Scan for the cell matching the given text and deliver its (x, y) coordinate at center. 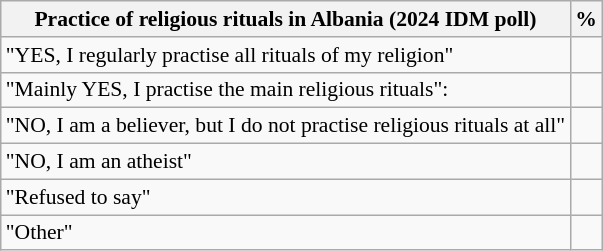
% (586, 19)
"YES, I regularly practise all rituals of my religion" (286, 55)
"NO, I am an atheist" (286, 162)
"Refused to say" (286, 197)
Practice of religious rituals in Albania (2024 IDM poll) (286, 19)
"Other" (286, 233)
"Mainly YES, I practise the main religious rituals": (286, 90)
"NO, I am a believer, but I do not practise religious rituals at all" (286, 126)
